Output the [X, Y] coordinate of the center of the cell containing the given text.  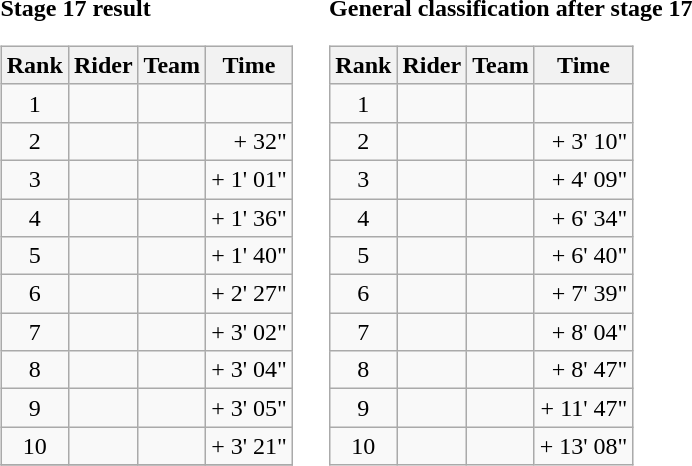
+ 6' 40" [584, 256]
+ 4' 09" [584, 179]
+ 11' 47" [584, 408]
+ 3' 21" [250, 446]
+ 1' 01" [250, 179]
+ 3' 04" [250, 370]
+ 6' 34" [584, 217]
+ 8' 47" [584, 370]
+ 1' 36" [250, 217]
+ 7' 39" [584, 294]
+ 3' 05" [250, 408]
+ 3' 10" [584, 141]
+ 13' 08" [584, 446]
+ 1' 40" [250, 256]
+ 2' 27" [250, 294]
+ 8' 04" [584, 332]
+ 3' 02" [250, 332]
+ 32" [250, 141]
